Detect which cell encompasses the target text, then output its [x, y] center coordinate. 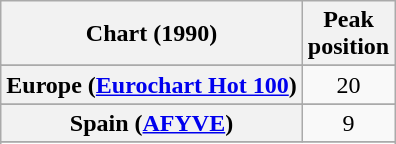
Spain (AFYVE) [152, 123]
Chart (1990) [152, 34]
Peakposition [348, 34]
Europe (Eurochart Hot 100) [152, 85]
20 [348, 85]
9 [348, 123]
